Locate the cell with the specified text and output its [x, y] center coordinate. 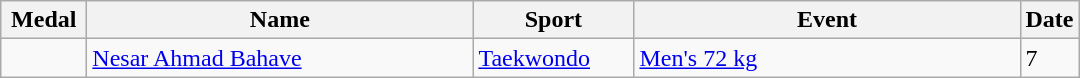
Taekwondo [554, 58]
Date [1050, 20]
Name [280, 20]
Event [827, 20]
Medal [44, 20]
Men's 72 kg [827, 58]
Sport [554, 20]
Nesar Ahmad Bahave [280, 58]
7 [1050, 58]
